Return the (x, y) coordinate for the center point of the cell that contains the specified text.  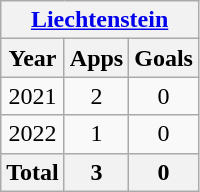
Total (33, 172)
2021 (33, 96)
Apps (96, 58)
Liechtenstein (100, 20)
3 (96, 172)
Year (33, 58)
2 (96, 96)
Goals (164, 58)
1 (96, 134)
2022 (33, 134)
